Locate the cell with the specified text and output its [x, y] center coordinate. 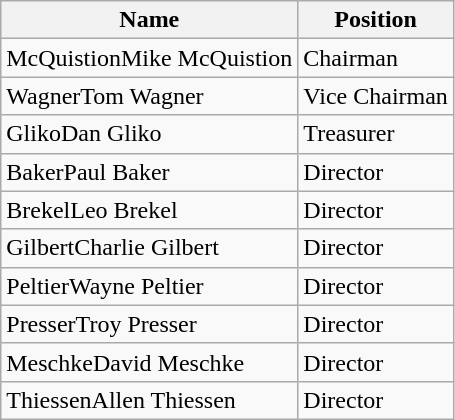
Vice Chairman [376, 96]
GilbertCharlie Gilbert [150, 248]
Position [376, 20]
MeschkeDavid Meschke [150, 362]
BrekelLeo Brekel [150, 210]
GlikoDan Gliko [150, 134]
WagnerTom Wagner [150, 96]
ThiessenAllen Thiessen [150, 400]
Treasurer [376, 134]
PresserTroy Presser [150, 324]
BakerPaul Baker [150, 172]
Name [150, 20]
PeltierWayne Peltier [150, 286]
McQuistionMike McQuistion [150, 58]
Chairman [376, 58]
